Detect which cell encompasses the target text, then output its [x, y] center coordinate. 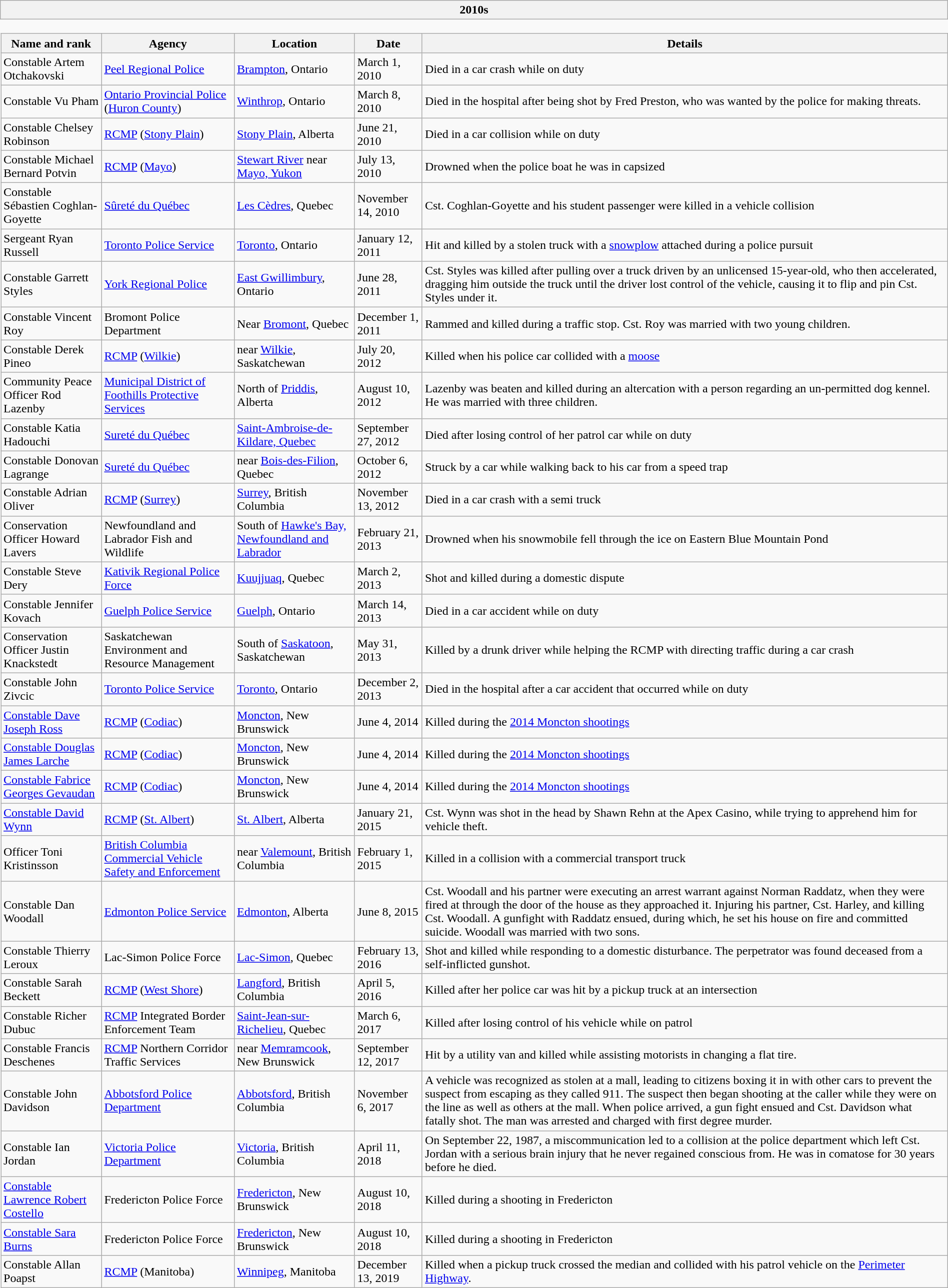
Killed when a pickup truck crossed the median and collided with his patrol vehicle on the Perimeter Highway. [684, 1272]
South of Saskatoon, Saskatchewan [294, 650]
Shot and killed during a domestic dispute [684, 578]
near Valemount, British Columbia [294, 859]
October 6, 2012 [388, 467]
Died in the hospital after a car accident that occurred while on duty [684, 689]
December 1, 2011 [388, 324]
Sergeant Ryan Russell [51, 245]
Date [388, 43]
Constable Artem Otchakovski [51, 69]
Constable Dan Woodall [51, 912]
April 11, 2018 [388, 1154]
Constable Steve Dery [51, 578]
British Columbia Commercial Vehicle Safety and Enforcement [168, 859]
Constable Allan Poapst [51, 1272]
March 6, 2017 [388, 1023]
Died in a car collision while on duty [684, 134]
July 20, 2012 [388, 356]
Constable Chelsey Robinson [51, 134]
January 21, 2015 [388, 820]
February 21, 2013 [388, 539]
November 13, 2012 [388, 500]
2010s [474, 10]
Constable Ian Jordan [51, 1154]
Died in a car crash with a semi truck [684, 500]
July 13, 2010 [388, 167]
Constable Sara Burns [51, 1239]
June 21, 2010 [388, 134]
Conservation Officer Howard Lavers [51, 539]
Abbotsford, British Columbia [294, 1101]
RCMP (Mayo) [168, 167]
Constable John Zivcic [51, 689]
RCMP Integrated Border Enforcement Team [168, 1023]
June 28, 2011 [388, 284]
RCMP (Wilkie) [168, 356]
Near Bromont, Quebec [294, 324]
Constable David Wynn [51, 820]
Kativik Regional Police Force [168, 578]
Lac-Simon, Quebec [294, 958]
Peel Regional Police [168, 69]
Rammed and killed during a traffic stop. Cst. Roy was married with two young children. [684, 324]
August 10, 2012 [388, 395]
Cst. Wynn was shot in the head by Shawn Rehn at the Apex Casino, while trying to apprehend him for vehicle theft. [684, 820]
Saint-Jean-sur-Richelieu, Quebec [294, 1023]
Drowned when his snowmobile fell through the ice on Eastern Blue Mountain Pond [684, 539]
September 27, 2012 [388, 435]
near Memramcook, New Brunswick [294, 1055]
Saint-Ambroise-de-Kildare, Quebec [294, 435]
Hit by a utility van and killed while assisting motorists in changing a flat tire. [684, 1055]
Died in a car accident while on duty [684, 611]
Struck by a car while walking back to his car from a speed trap [684, 467]
Constable Sébastien Coghlan-Goyette [51, 206]
Constable Donovan Lagrange [51, 467]
Died in a car crash while on duty [684, 69]
Agency [168, 43]
Les Cèdres, Quebec [294, 206]
Name and rank [51, 43]
Cst. Coghlan-Goyette and his student passenger were killed in a vehicle collision [684, 206]
Constable Vu Pham [51, 101]
Constable Dave Joseph Ross [51, 722]
Bromont Police Department [168, 324]
North of Priddis, Alberta [294, 395]
Constable Vincent Roy [51, 324]
Died after losing control of her patrol car while on duty [684, 435]
Stewart River near Mayo, Yukon [294, 167]
January 12, 2011 [388, 245]
Constable John Davidson [51, 1101]
Lazenby was beaten and killed during an altercation with a person regarding an un-permitted dog kennel. He was married with three children. [684, 395]
Kuujjuaq, Quebec [294, 578]
Shot and killed while responding to a domestic disturbance. The perpetrator was found deceased from a self-inflicted gunshot. [684, 958]
March 8, 2010 [388, 101]
near Wilkie, Saskatchewan [294, 356]
RCMP (Surrey) [168, 500]
Killed after her police car was hit by a pickup truck at an intersection [684, 990]
March 2, 2013 [388, 578]
East Gwillimbury, Ontario [294, 284]
Community Peace Officer Rod Lazenby [51, 395]
Constable Douglas James Larche [51, 755]
Died in the hospital after being shot by Fred Preston, who was wanted by the police for making threats. [684, 101]
Location [294, 43]
Ontario Provincial Police (Huron County) [168, 101]
Sûreté du Québec [168, 206]
Constable Thierry Leroux [51, 958]
Constable Richer Dubuc [51, 1023]
November 14, 2010 [388, 206]
Constable Derek Pineo [51, 356]
Victoria Police Department [168, 1154]
Constable Sarah Beckett [51, 990]
Victoria, British Columbia [294, 1154]
Details [684, 43]
Municipal District of Foothills Protective Services [168, 395]
Abbotsford Police Department [168, 1101]
February 1, 2015 [388, 859]
Killed when his police car collided with a moose [684, 356]
February 13, 2016 [388, 958]
Langford, British Columbia [294, 990]
Saskatchewan Environment and Resource Management [168, 650]
Constable Lawrence Robert Costello [51, 1200]
Winnipeg, Manitoba [294, 1272]
Stony Plain, Alberta [294, 134]
September 12, 2017 [388, 1055]
March 1, 2010 [388, 69]
South of Hawke's Bay, Newfoundland and Labrador [294, 539]
March 14, 2013 [388, 611]
Guelph, Ontario [294, 611]
Officer Toni Kristinsson [51, 859]
Newfoundland and Labrador Fish and Wildlife [168, 539]
May 31, 2013 [388, 650]
Constable Jennifer Kovach [51, 611]
Lac-Simon Police Force [168, 958]
RCMP (St. Albert) [168, 820]
near Bois-des-Filion, Quebec [294, 467]
RCMP (Stony Plain) [168, 134]
Surrey, British Columbia [294, 500]
June 8, 2015 [388, 912]
December 13, 2019 [388, 1272]
St. Albert, Alberta [294, 820]
Constable Fabrice Georges Gevaudan [51, 787]
RCMP (West Shore) [168, 990]
April 5, 2016 [388, 990]
Killed after losing control of his vehicle while on patrol [684, 1023]
Edmonton, Alberta [294, 912]
Winthrop, Ontario [294, 101]
Killed in a collision with a commercial transport truck [684, 859]
Killed by a drunk driver while helping the RCMP with directing traffic during a car crash [684, 650]
Brampton, Ontario [294, 69]
Constable Francis Deschenes [51, 1055]
York Regional Police [168, 284]
Constable Garrett Styles [51, 284]
Constable Adrian Oliver [51, 500]
November 6, 2017 [388, 1101]
Guelph Police Service [168, 611]
RCMP Northern Corridor Traffic Services [168, 1055]
December 2, 2013 [388, 689]
Conservation Officer Justin Knackstedt [51, 650]
Constable Michael Bernard Potvin [51, 167]
Constable Katia Hadouchi [51, 435]
RCMP (Manitoba) [168, 1272]
Hit and killed by a stolen truck with a snowplow attached during a police pursuit [684, 245]
Edmonton Police Service [168, 912]
Drowned when the police boat he was in capsized [684, 167]
